Pinpoint the cell where the given text exists, returning its (x, y) midpoint coordinate. 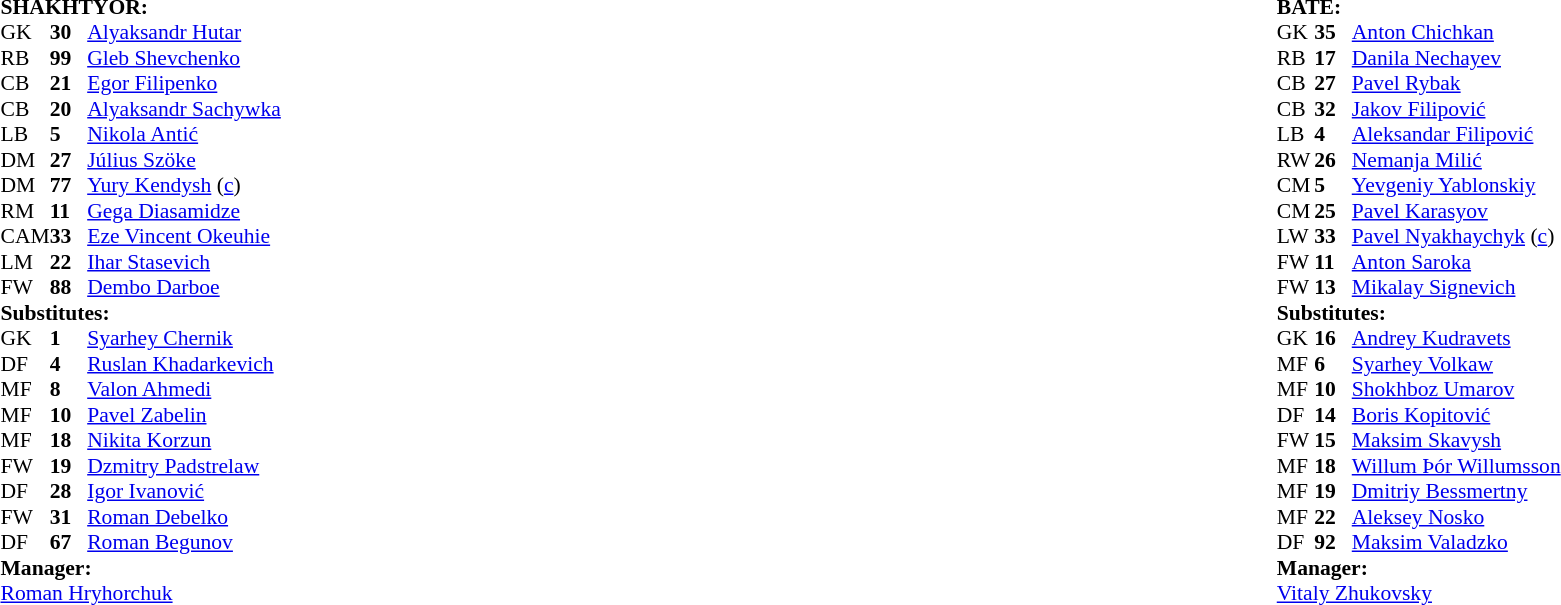
77 (69, 185)
Aleksandar Filipović (1456, 135)
Igor Ivanović (184, 491)
Roman Debelko (184, 517)
92 (1333, 543)
88 (69, 287)
Valon Ahmedi (184, 389)
Július Szöke (184, 160)
Pavel Karasyov (1456, 211)
LW (1296, 237)
LM (24, 262)
20 (69, 109)
Gleb Shevchenko (184, 58)
RW (1296, 160)
Yury Kendysh (c) (184, 185)
99 (69, 58)
Ihar Stasevich (184, 262)
Maksim Valadzko (1456, 543)
Ruslan Khadarkevich (184, 364)
Nikita Korzun (184, 441)
Anton Chichkan (1456, 33)
Danila Nechayev (1456, 58)
Willum Þór Willumsson (1456, 466)
6 (1333, 364)
Shokhboz Umarov (1456, 389)
30 (69, 33)
Pavel Rybak (1456, 83)
Roman Begunov (184, 543)
Nikola Antić (184, 135)
1 (69, 339)
Jakov Filipović (1456, 109)
Eze Vincent Okeuhie (184, 237)
Pavel Zabelin (184, 415)
13 (1333, 287)
21 (69, 83)
Boris Kopitović (1456, 415)
Dmitriy Bessmertny (1456, 491)
28 (69, 491)
31 (69, 517)
8 (69, 389)
Aleksey Nosko (1456, 517)
Gega Diasamidze (184, 211)
25 (1333, 211)
32 (1333, 109)
Alyaksandr Sachywka (184, 109)
Anton Saroka (1456, 262)
Alyaksandr Hutar (184, 33)
Pavel Nyakhaychyk (c) (1456, 237)
CAM (24, 237)
Syarhey Chernik (184, 339)
14 (1333, 415)
RM (24, 211)
17 (1333, 58)
Nemanja Milić (1456, 160)
Andrey Kudravets (1456, 339)
Yevgeniy Yablonskiy (1456, 185)
35 (1333, 33)
Dzmitry Padstrelaw (184, 466)
Mikalay Signevich (1456, 287)
15 (1333, 441)
Egor Filipenko (184, 83)
Syarhey Volkaw (1456, 364)
Dembo Darboe (184, 287)
67 (69, 543)
26 (1333, 160)
Maksim Skavysh (1456, 441)
16 (1333, 339)
